Output the (X, Y) coordinate of the center of the cell containing the given text.  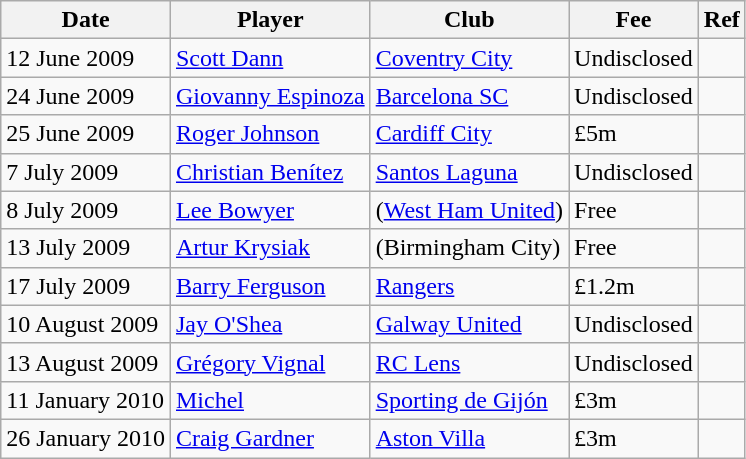
Jay O'Shea (270, 324)
13 July 2009 (86, 248)
12 June 2009 (86, 58)
11 January 2010 (86, 400)
Craig Gardner (270, 438)
26 January 2010 (86, 438)
17 July 2009 (86, 286)
Michel (270, 400)
7 July 2009 (86, 172)
Date (86, 20)
Roger Johnson (270, 134)
Christian Benítez (270, 172)
10 August 2009 (86, 324)
Player (270, 20)
Coventry City (469, 58)
Aston Villa (469, 438)
Grégory Vignal (270, 362)
Cardiff City (469, 134)
Lee Bowyer (270, 210)
(West Ham United) (469, 210)
Ref (722, 20)
RC Lens (469, 362)
Santos Laguna (469, 172)
Club (469, 20)
Galway United (469, 324)
8 July 2009 (86, 210)
24 June 2009 (86, 96)
Barry Ferguson (270, 286)
Fee (634, 20)
Artur Krysiak (270, 248)
Giovanny Espinoza (270, 96)
£5m (634, 134)
Scott Dann (270, 58)
£1.2m (634, 286)
Sporting de Gijón (469, 400)
13 August 2009 (86, 362)
Rangers (469, 286)
Barcelona SC (469, 96)
25 June 2009 (86, 134)
(Birmingham City) (469, 248)
